Search for the cell housing the specified text and yield its (x, y) center coordinate. 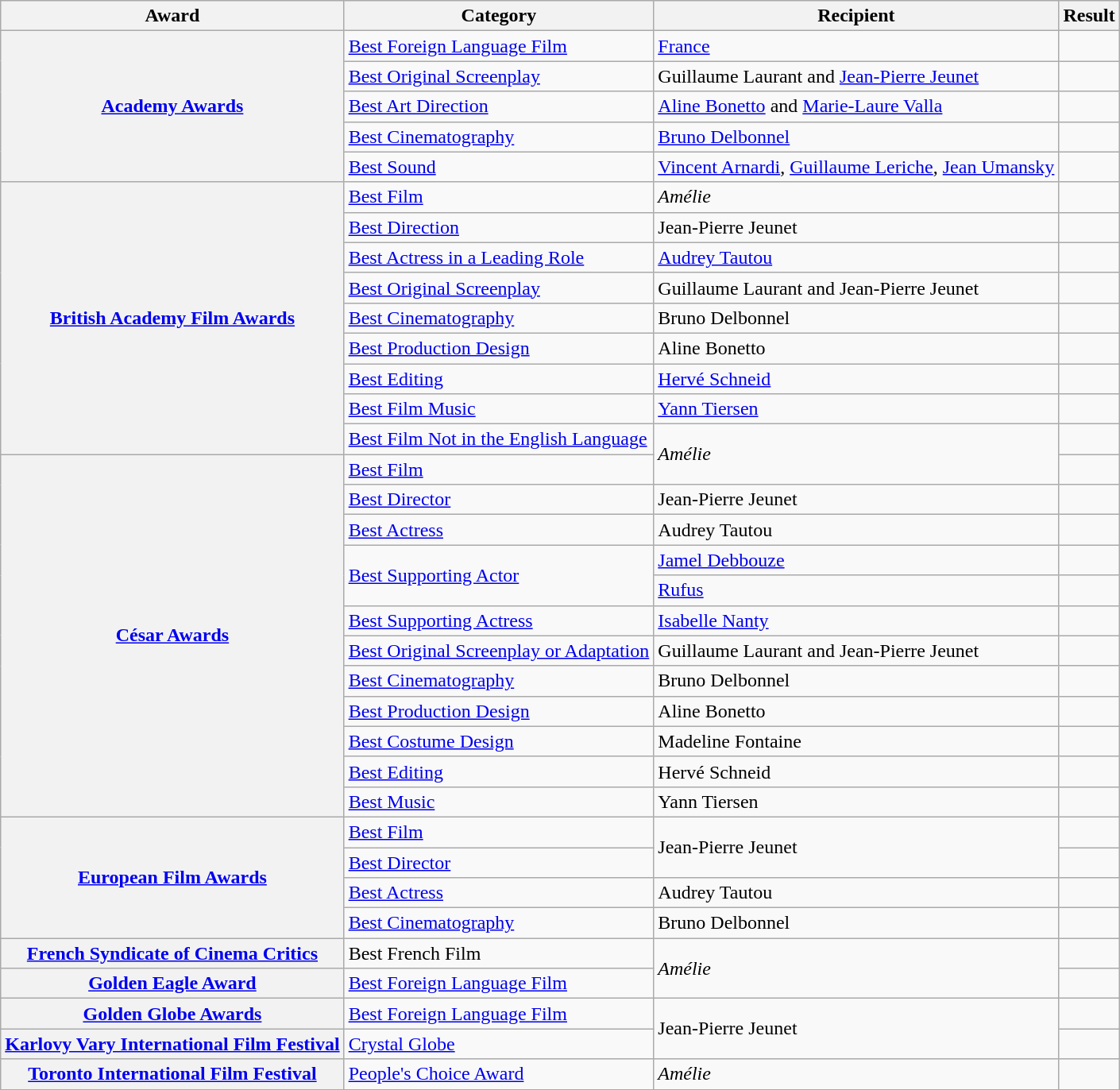
Best French Film (499, 953)
Aline Bonetto and Marie-Laure Valla (856, 106)
Best Supporting Actress (499, 620)
Best Sound (499, 167)
Toronto International Film Festival (172, 1074)
Jamel Debbouze (856, 560)
France (856, 46)
Award (172, 16)
Best Supporting Actor (499, 575)
Best Film Not in the English Language (499, 439)
Best Actress in a Leading Role (499, 257)
Isabelle Nanty (856, 620)
Result (1089, 16)
People's Choice Award (499, 1074)
Crystal Globe (499, 1044)
French Syndicate of Cinema Critics (172, 953)
Best Original Screenplay or Adaptation (499, 651)
Best Film Music (499, 409)
César Awards (172, 636)
Academy Awards (172, 106)
Category (499, 16)
Best Direction (499, 227)
Best Art Direction (499, 106)
Recipient (856, 16)
British Academy Film Awards (172, 318)
Golden Eagle Award (172, 984)
Rufus (856, 590)
Best Costume Design (499, 741)
Vincent Arnardi, Guillaume Leriche, Jean Umansky (856, 167)
Best Music (499, 802)
European Film Awards (172, 877)
Golden Globe Awards (172, 1014)
Madeline Fontaine (856, 741)
Karlovy Vary International Film Festival (172, 1044)
